Identify which cell holds the provided text, then report its (x, y) central coordinate. 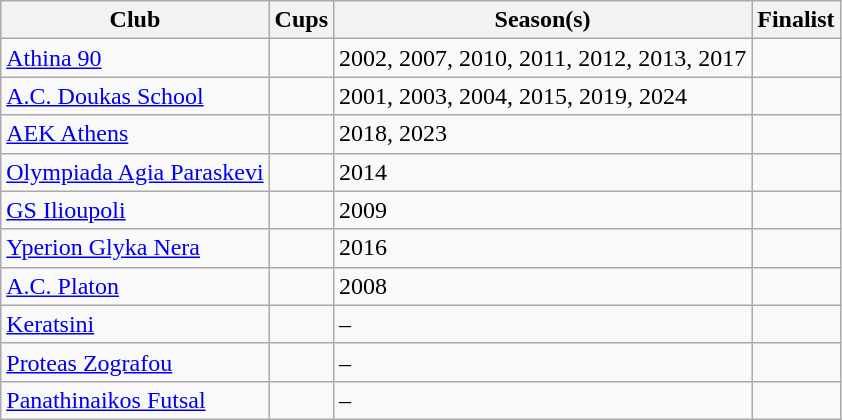
GS Ilioupoli (135, 210)
A.C. Doukas School (135, 96)
2014 (543, 172)
AEK Athens (135, 134)
2001, 2003, 2004, 2015, 2019, 2024 (543, 96)
Yperion Glyka Nera (135, 248)
Proteas Zografou (135, 362)
2008 (543, 286)
Season(s) (543, 20)
Club (135, 20)
2009 (543, 210)
Keratsini (135, 324)
2016 (543, 248)
Cups (301, 20)
2002, 2007, 2010, 2011, 2012, 2013, 2017 (543, 58)
Athina 90 (135, 58)
Panathinaikos Futsal (135, 400)
Finalist (796, 20)
2018, 2023 (543, 134)
A.C. Platon (135, 286)
Olympiada Agia Paraskevi (135, 172)
